Identify which cell holds the provided text, then report its [X, Y] central coordinate. 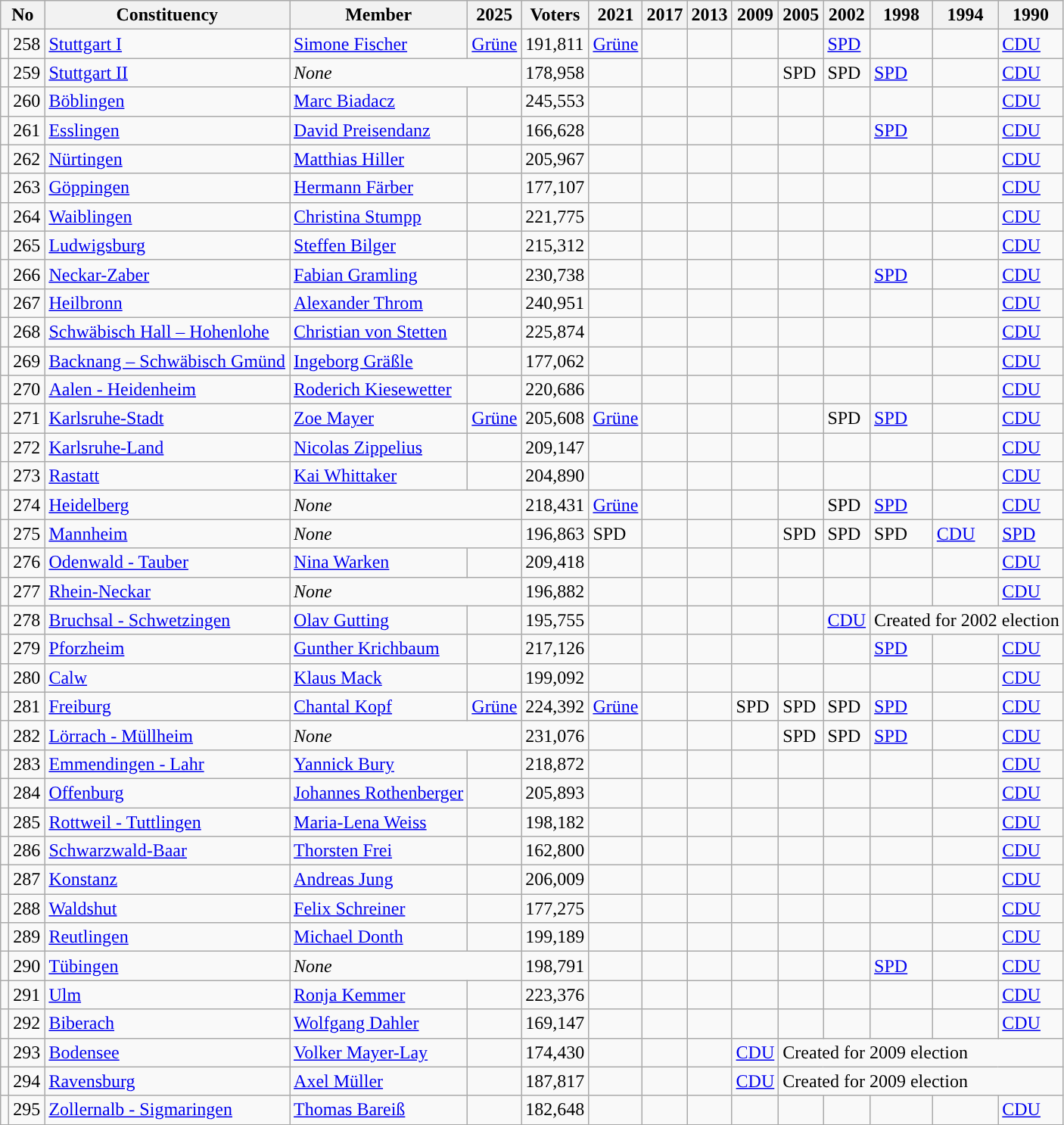
Rastatt [167, 476]
Andreas Jung [378, 880]
Ulm [167, 995]
198,182 [555, 821]
Rottweil - Tuttlingen [167, 821]
Bodensee [167, 1052]
Ronja Kemmer [378, 995]
268 [27, 332]
272 [27, 447]
Constituency [167, 15]
Christian von Stetten [378, 332]
Odenwald - Tauber [167, 562]
275 [27, 534]
Konstanz [167, 880]
Stuttgart II [167, 73]
Rhein-Neckar [167, 591]
Lörrach - Müllheim [167, 735]
Klaus Mack [378, 678]
295 [27, 1110]
Esslingen [167, 130]
277 [27, 591]
Waiblingen [167, 217]
287 [27, 880]
292 [27, 1024]
169,147 [555, 1024]
Aalen - Heidenheim [167, 390]
Offenburg [167, 793]
Backnang – Schwäbisch Gmünd [167, 361]
Emmendingen - Lahr [167, 764]
240,951 [555, 303]
289 [27, 937]
1998 [902, 15]
Schwarzwald-Baar [167, 851]
225,874 [555, 332]
Gunther Krichbaum [378, 649]
1994 [965, 15]
280 [27, 678]
Chantal Kopf [378, 706]
283 [27, 764]
205,893 [555, 793]
Hermann Färber [378, 188]
Freiburg [167, 706]
Waldshut [167, 908]
218,872 [555, 764]
215,312 [555, 245]
282 [27, 735]
278 [27, 620]
Bruchsal - Schwetzingen [167, 620]
177,107 [555, 188]
182,648 [555, 1110]
294 [27, 1081]
259 [27, 73]
Pforzheim [167, 649]
Nicolas Zippelius [378, 447]
Roderich Kiesewetter [378, 390]
Voters [555, 15]
199,092 [555, 678]
Kai Whittaker [378, 476]
Heilbronn [167, 303]
Mannheim [167, 534]
264 [27, 217]
2021 [616, 15]
Created for 2002 election [967, 620]
Böblingen [167, 101]
285 [27, 821]
Heidelberg [167, 505]
Steffen Bilger [378, 245]
258 [27, 44]
Stuttgart I [167, 44]
230,738 [555, 274]
Matthias Hiller [378, 159]
271 [27, 419]
Tübingen [167, 966]
276 [27, 562]
206,009 [555, 880]
245,553 [555, 101]
Thomas Bareiß [378, 1110]
177,062 [555, 361]
Nina Warken [378, 562]
191,811 [555, 44]
223,376 [555, 995]
Reutlingen [167, 937]
Göppingen [167, 188]
Yannick Bury [378, 764]
Thorsten Frei [378, 851]
209,147 [555, 447]
Simone Fischer [378, 44]
1990 [1031, 15]
Olav Gutting [378, 620]
Schwäbisch Hall – Hohenlohe [167, 332]
263 [27, 188]
224,392 [555, 706]
293 [27, 1052]
205,608 [555, 419]
204,890 [555, 476]
2017 [664, 15]
Ravensburg [167, 1081]
279 [27, 649]
Axel Müller [378, 1081]
Neckar-Zaber [167, 274]
288 [27, 908]
209,418 [555, 562]
273 [27, 476]
217,126 [555, 649]
269 [27, 361]
Zollernalb - Sigmaringen [167, 1110]
205,967 [555, 159]
Wolfgang Dahler [378, 1024]
221,775 [555, 217]
266 [27, 274]
274 [27, 505]
198,791 [555, 966]
Member [378, 15]
Biberach [167, 1024]
265 [27, 245]
2005 [801, 15]
267 [27, 303]
Nürtingen [167, 159]
2002 [847, 15]
Michael Donth [378, 937]
199,189 [555, 937]
270 [27, 390]
162,800 [555, 851]
260 [27, 101]
No [23, 15]
Volker Mayer-Lay [378, 1052]
195,755 [555, 620]
Maria-Lena Weiss [378, 821]
291 [27, 995]
Karlsruhe-Land [167, 447]
286 [27, 851]
281 [27, 706]
Alexander Throm [378, 303]
Calw [167, 678]
Johannes Rothenberger [378, 793]
Christina Stumpp [378, 217]
Ingeborg Gräßle [378, 361]
220,686 [555, 390]
David Preisendanz [378, 130]
2009 [755, 15]
166,628 [555, 130]
290 [27, 966]
178,958 [555, 73]
262 [27, 159]
177,275 [555, 908]
261 [27, 130]
Ludwigsburg [167, 245]
174,430 [555, 1052]
Fabian Gramling [378, 274]
218,431 [555, 505]
196,882 [555, 591]
196,863 [555, 534]
231,076 [555, 735]
2013 [710, 15]
2025 [495, 15]
Zoe Mayer [378, 419]
Karlsruhe-Stadt [167, 419]
187,817 [555, 1081]
284 [27, 793]
Marc Biadacz [378, 101]
Felix Schreiner [378, 908]
